Provide the [x, y] coordinate of the cell's center where the given text is located.  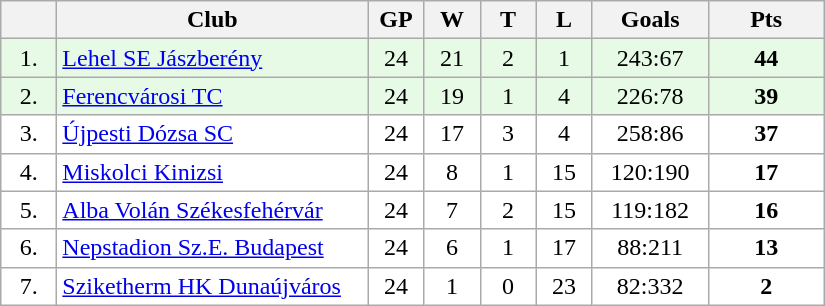
44 [766, 58]
Újpesti Dózsa SC [212, 134]
T [508, 20]
21 [452, 58]
Alba Volán Székesfehérvár [212, 210]
243:67 [650, 58]
3. [29, 134]
Sziketherm HK Dunaújváros [212, 286]
2. [29, 96]
Miskolci Kinizsi [212, 172]
GP [396, 20]
258:86 [650, 134]
88:211 [650, 248]
3 [508, 134]
Goals [650, 20]
7. [29, 286]
1. [29, 58]
Lehel SE Jászberény [212, 58]
Pts [766, 20]
L [564, 20]
37 [766, 134]
16 [766, 210]
6. [29, 248]
7 [452, 210]
119:182 [650, 210]
0 [508, 286]
82:332 [650, 286]
13 [766, 248]
Nepstadion Sz.E. Budapest [212, 248]
5. [29, 210]
19 [452, 96]
8 [452, 172]
6 [452, 248]
Ferencvárosi TC [212, 96]
23 [564, 286]
4. [29, 172]
Club [212, 20]
39 [766, 96]
120:190 [650, 172]
226:78 [650, 96]
W [452, 20]
